Detect which cell encompasses the target text, then output its [x, y] center coordinate. 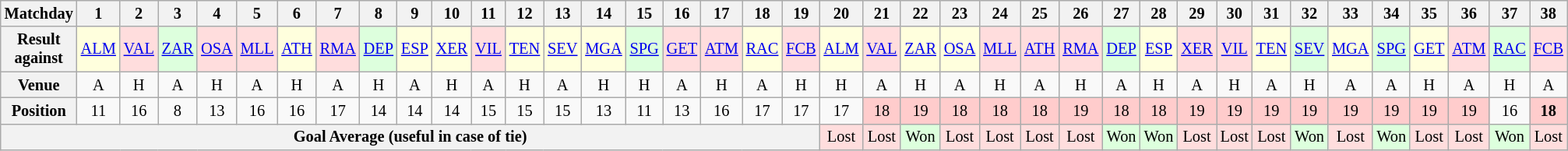
Matchday [39, 13]
33 [1351, 13]
27 [1121, 13]
2 [139, 13]
20 [841, 13]
28 [1159, 13]
38 [1549, 13]
9 [414, 13]
10 [452, 13]
5 [257, 13]
30 [1235, 13]
Venue [39, 85]
36 [1469, 13]
37 [1510, 13]
Result against [39, 49]
1 [98, 13]
6 [296, 13]
7 [338, 13]
12 [525, 13]
21 [882, 13]
23 [960, 13]
35 [1429, 13]
25 [1039, 13]
32 [1309, 13]
Position [39, 111]
Goal Average (useful in case of tie) [410, 137]
4 [217, 13]
3 [178, 13]
24 [1000, 13]
22 [920, 13]
31 [1271, 13]
26 [1080, 13]
34 [1391, 13]
29 [1196, 13]
